Output the [X, Y] coordinate of the center of the cell containing the given text.  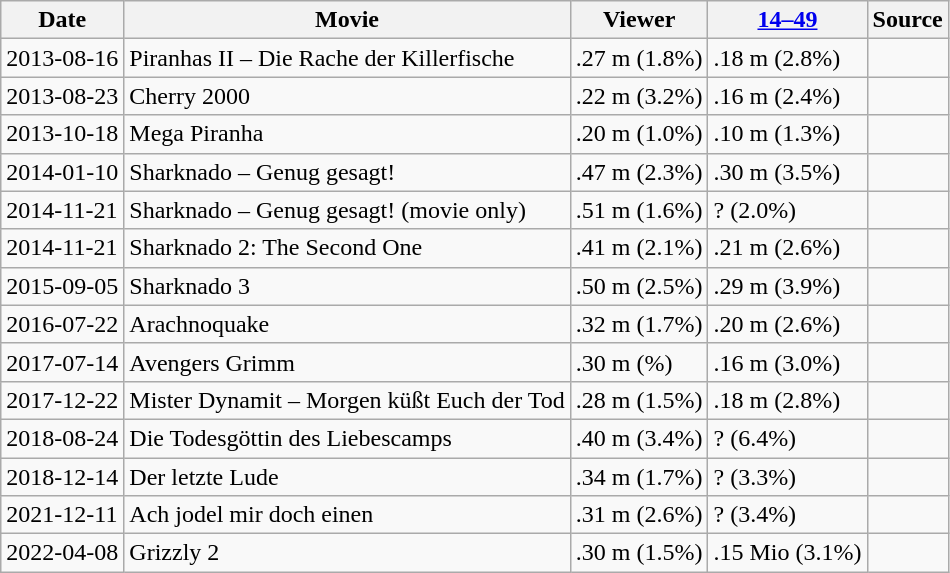
.10 m (1.3%) [788, 134]
Viewer [639, 20]
.31 m (2.6%) [639, 515]
Movie [347, 20]
.20 m (2.6%) [788, 324]
14–49 [788, 20]
.40 m (3.4%) [639, 438]
.30 m (3.5%) [788, 172]
.30 m (%) [639, 362]
Ach jodel mir doch einen [347, 515]
Der letzte Lude [347, 477]
.29 m (3.9%) [788, 286]
Arachnoquake [347, 324]
? (6.4%) [788, 438]
.47 m (2.3%) [639, 172]
2018-08-24 [62, 438]
.21 m (2.6%) [788, 248]
2014-01-10 [62, 172]
2021-12-11 [62, 515]
.20 m (1.0%) [639, 134]
Grizzly 2 [347, 553]
? (2.0%) [788, 210]
.34 m (1.7%) [639, 477]
2013-10-18 [62, 134]
2017-07-14 [62, 362]
Date [62, 20]
2013-08-23 [62, 96]
.50 m (2.5%) [639, 286]
Source [908, 20]
.32 m (1.7%) [639, 324]
Mister Dynamit – Morgen küßt Euch der Tod [347, 400]
.27 m (1.8%) [639, 58]
? (3.4%) [788, 515]
2022-04-08 [62, 553]
.15 Mio (3.1%) [788, 553]
Sharknado 3 [347, 286]
2018-12-14 [62, 477]
Sharknado – Genug gesagt! (movie only) [347, 210]
Die Todesgöttin des Liebescamps [347, 438]
Avengers Grimm [347, 362]
Sharknado – Genug gesagt! [347, 172]
.22 m (3.2%) [639, 96]
Sharknado 2: The Second One [347, 248]
.16 m (2.4%) [788, 96]
2015-09-05 [62, 286]
2017-12-22 [62, 400]
Piranhas II – Die Rache der Killerfische [347, 58]
.51 m (1.6%) [639, 210]
2013-08-16 [62, 58]
.28 m (1.5%) [639, 400]
? (3.3%) [788, 477]
Mega Piranha [347, 134]
.30 m (1.5%) [639, 553]
Cherry 2000 [347, 96]
2016-07-22 [62, 324]
.41 m (2.1%) [639, 248]
.16 m (3.0%) [788, 362]
